Find where the given text appears and provide that cell's center as (X, Y) coordinate. 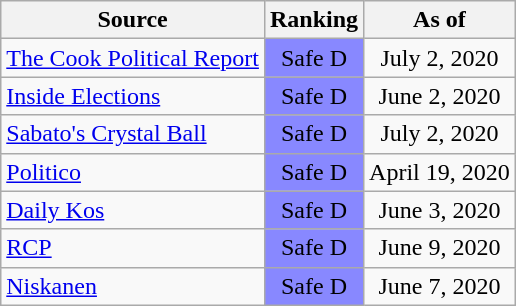
Politico (133, 172)
June 7, 2020 (440, 286)
Niskanen (133, 286)
June 2, 2020 (440, 96)
Daily Kos (133, 210)
As of (440, 20)
RCP (133, 248)
Ranking (314, 20)
Inside Elections (133, 96)
Source (133, 20)
June 3, 2020 (440, 210)
Sabato's Crystal Ball (133, 134)
June 9, 2020 (440, 248)
April 19, 2020 (440, 172)
The Cook Political Report (133, 58)
